Scan for the cell matching the given text and deliver its (X, Y) coordinate at center. 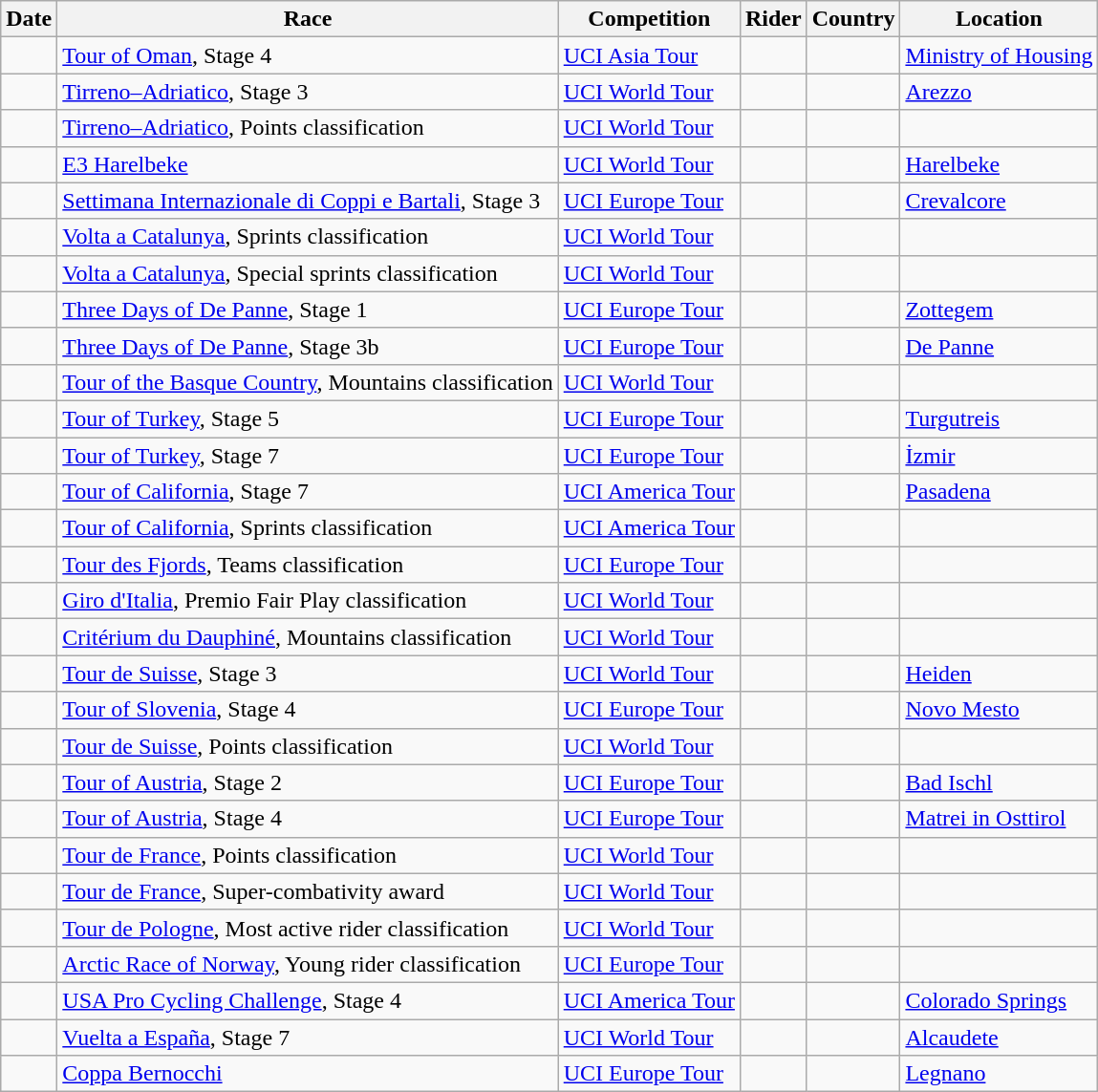
Vuelta a España, Stage 7 (308, 1037)
Three Days of De Panne, Stage 3b (308, 346)
Novo Mesto (1000, 710)
Harelbeke (1000, 164)
Tour of Austria, Stage 4 (308, 819)
Tour de Pologne, Most active rider classification (308, 928)
Settimana Internazionale di Coppi e Bartali, Stage 3 (308, 201)
De Panne (1000, 346)
Legnano (1000, 1074)
Country (853, 19)
Heiden (1000, 674)
Tirreno–Adriatico, Stage 3 (308, 92)
Location (1000, 19)
Ministry of Housing (1000, 55)
Tour des Fjords, Teams classification (308, 565)
Coppa Bernocchi (308, 1074)
Giro d'Italia, Premio Fair Play classification (308, 601)
Competition (649, 19)
Volta a Catalunya, Special sprints classification (308, 273)
Crevalcore (1000, 201)
Pasadena (1000, 492)
Tirreno–Adriatico, Points classification (308, 128)
Tour de France, Points classification (308, 855)
E3 Harelbeke (308, 164)
Matrei in Osttirol (1000, 819)
UCI Asia Tour (649, 55)
Critérium du Dauphiné, Mountains classification (308, 637)
İzmir (1000, 456)
Colorado Springs (1000, 1000)
Tour of Turkey, Stage 7 (308, 456)
Alcaudete (1000, 1037)
Zottegem (1000, 310)
Tour of Turkey, Stage 5 (308, 418)
Date (29, 19)
Tour de Suisse, Stage 3 (308, 674)
Tour of California, Sprints classification (308, 528)
Three Days of De Panne, Stage 1 (308, 310)
Tour of Slovenia, Stage 4 (308, 710)
Race (308, 19)
Arctic Race of Norway, Young rider classification (308, 964)
Tour of California, Stage 7 (308, 492)
Arezzo (1000, 92)
Turgutreis (1000, 418)
Volta a Catalunya, Sprints classification (308, 237)
Bad Ischl (1000, 782)
USA Pro Cycling Challenge, Stage 4 (308, 1000)
Tour of the Basque Country, Mountains classification (308, 382)
Tour de France, Super-combativity award (308, 891)
Tour of Austria, Stage 2 (308, 782)
Rider (773, 19)
Tour de Suisse, Points classification (308, 746)
Tour of Oman, Stage 4 (308, 55)
